Extract the [X, Y] coordinate from the center of the cell holding the provided text.  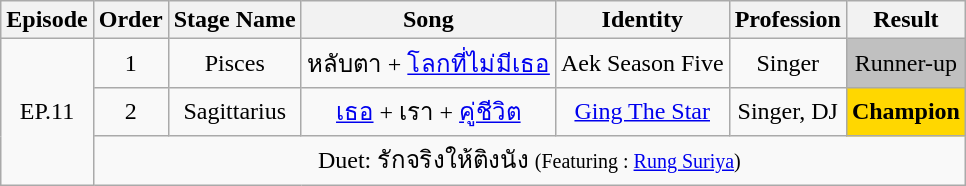
Profession [788, 20]
Runner-up [906, 64]
Aek Season Five [642, 64]
Ging The Star [642, 112]
Result [906, 20]
Episode [47, 20]
Pisces [234, 64]
หลับตา + โลกที่ไม่มีเธอ [428, 64]
เธอ + เรา + คู่ชีวิต [428, 112]
Stage Name [234, 20]
2 [130, 112]
EP.11 [47, 112]
Identity [642, 20]
Sagittarius [234, 112]
Champion [906, 112]
Song [428, 20]
Singer, DJ [788, 112]
Singer [788, 64]
Duet: รักจริงให้ติงนัง (Featuring : Rung Suriya) [529, 160]
Order [130, 20]
1 [130, 64]
